Extract the (x, y) coordinate from the center of the cell holding the provided text.  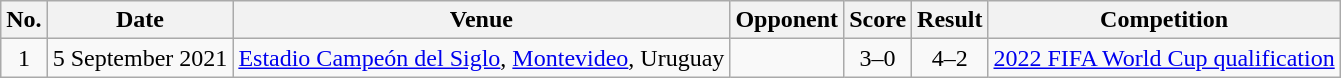
Date (140, 20)
3–0 (878, 58)
5 September 2021 (140, 58)
Opponent (787, 20)
1 (24, 58)
Score (878, 20)
2022 FIFA World Cup qualification (1164, 58)
Estadio Campeón del Siglo, Montevideo, Uruguay (482, 58)
Competition (1164, 20)
No. (24, 20)
Venue (482, 20)
Result (950, 20)
4–2 (950, 58)
